From the cell containing the given text, extract its center point as [x, y] coordinate. 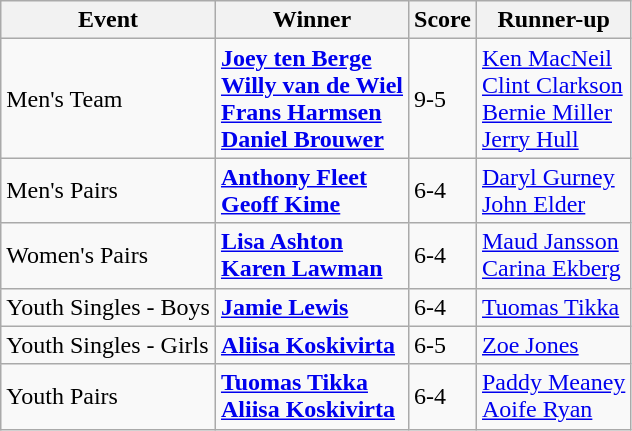
Anthony FleetGeoff Kime [312, 190]
Tuomas TikkaAliisa Koskivirta [312, 396]
Women's Pairs [108, 256]
Youth Pairs [108, 396]
Daryl GurneyJohn Elder [553, 190]
6-5 [443, 345]
Ken MacNeilClint ClarksonBernie MillerJerry Hull [553, 98]
Maud JanssonCarina Ekberg [553, 256]
Jamie Lewis [312, 307]
Men's Pairs [108, 190]
Youth Singles - Boys [108, 307]
Men's Team [108, 98]
Tuomas Tikka [553, 307]
Runner-up [553, 20]
Zoe Jones [553, 345]
Joey ten BergeWilly van de WielFrans HarmsenDaniel Brouwer [312, 98]
9-5 [443, 98]
Aliisa Koskivirta [312, 345]
Lisa AshtonKaren Lawman [312, 256]
Winner [312, 20]
Youth Singles - Girls [108, 345]
Paddy MeaneyAoife Ryan [553, 396]
Event [108, 20]
Score [443, 20]
